Determine the [x, y] coordinate at the center of the cell enclosing the given text.  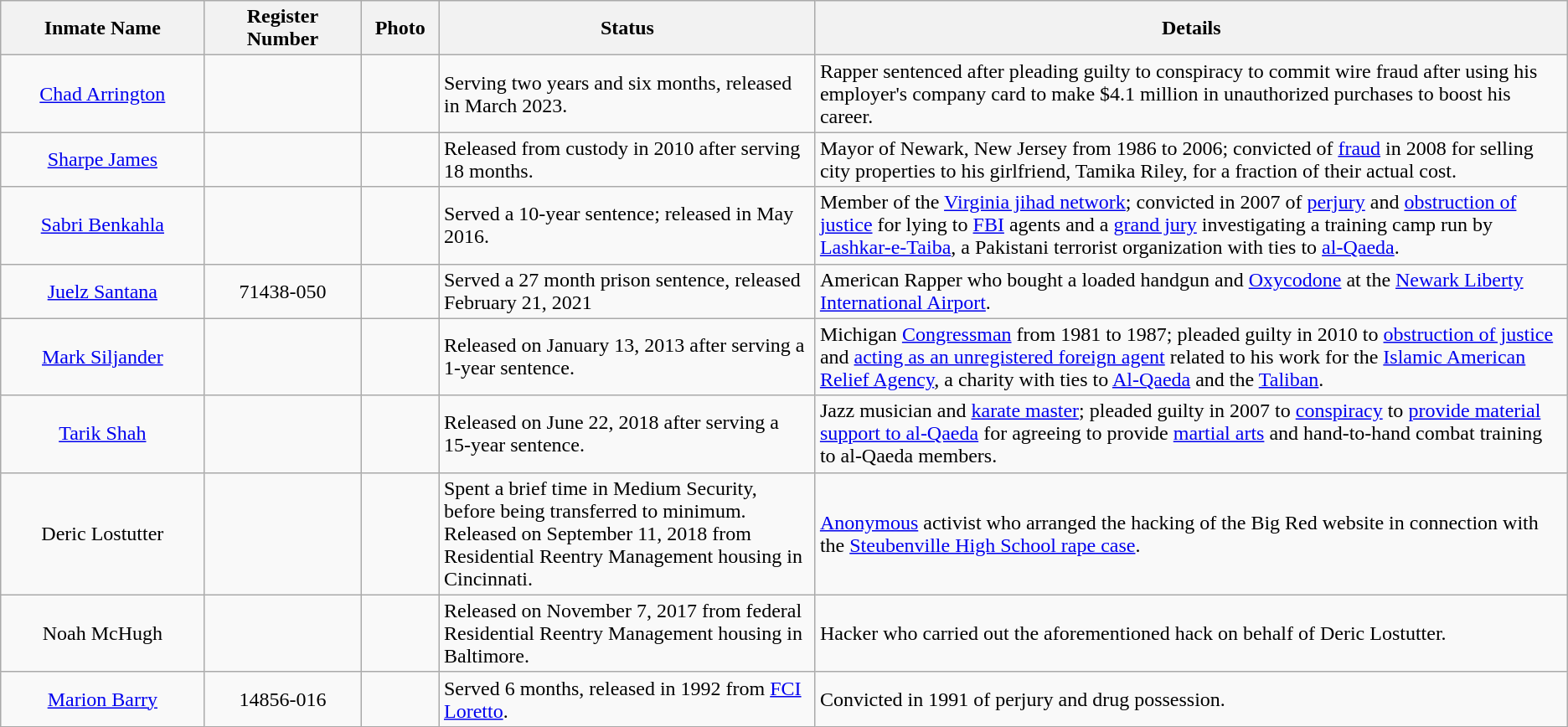
Deric Lostutter [102, 534]
Chad Arrington [102, 94]
Status [627, 28]
Released from custody in 2010 after serving 18 months. [627, 159]
14856-016 [283, 699]
Register Number [283, 28]
Serving two years and six months, released in March 2023. [627, 94]
Served 6 months, released in 1992 from FCI Loretto. [627, 699]
Noah McHugh [102, 633]
Released on November 7, 2017 from federal Residential Reentry Management housing in Baltimore. [627, 633]
Hacker who carried out the aforementioned hack on behalf of Deric Lostutter. [1191, 633]
Anonymous activist who arranged the hacking of the Big Red website in connection with the Steubenville High School rape case. [1191, 534]
Details [1191, 28]
Photo [400, 28]
Juelz Santana [102, 291]
71438-050 [283, 291]
Mark Siljander [102, 357]
Released on June 22, 2018 after serving a 15-year sentence. [627, 434]
Sabri Benkahla [102, 225]
Convicted in 1991 of perjury and drug possession. [1191, 699]
Tarik Shah [102, 434]
Marion Barry [102, 699]
Served a 27 month prison sentence, released February 21, 2021 [627, 291]
American Rapper who bought a loaded handgun and Oxycodone at the Newark Liberty International Airport. [1191, 291]
Inmate Name [102, 28]
Sharpe James [102, 159]
Served a 10-year sentence; released in May 2016. [627, 225]
Released on January 13, 2013 after serving a 1-year sentence. [627, 357]
